Extract the [x, y] coordinate from the center of the cell holding the provided text.  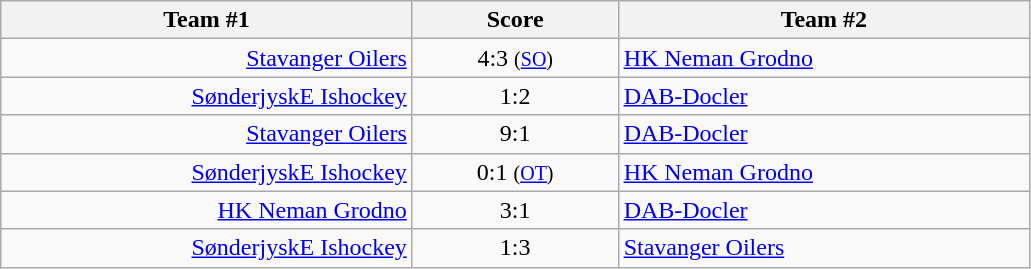
9:1 [515, 134]
1:3 [515, 248]
0:1 (OT) [515, 172]
Team #1 [207, 20]
3:1 [515, 210]
4:3 (SO) [515, 58]
1:2 [515, 96]
Score [515, 20]
Team #2 [824, 20]
